Locate the cell with the specified text and output its [X, Y] center coordinate. 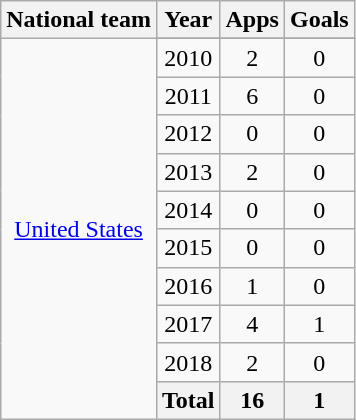
2015 [188, 248]
4 [252, 324]
National team [79, 20]
2013 [188, 172]
2011 [188, 96]
2016 [188, 286]
2012 [188, 134]
Year [188, 20]
United States [79, 230]
2018 [188, 362]
16 [252, 400]
2010 [188, 58]
Goals [319, 20]
2017 [188, 324]
Apps [252, 20]
2014 [188, 210]
Total [188, 400]
6 [252, 96]
